Identify which cell holds the provided text, then report its (x, y) central coordinate. 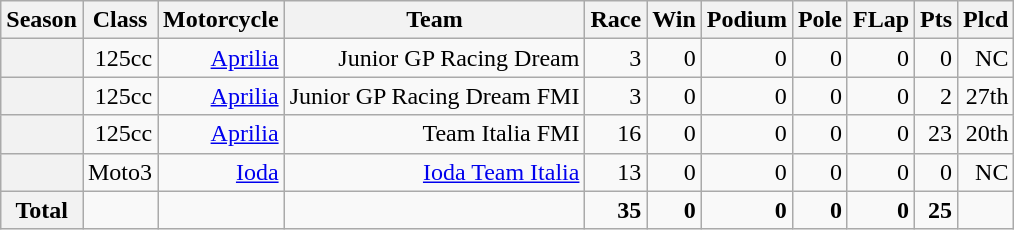
FLap (880, 20)
25 (936, 210)
20th (986, 134)
Junior GP Racing Dream FMI (434, 96)
Pole (820, 20)
Class (120, 20)
Plcd (986, 20)
Win (674, 20)
Junior GP Racing Dream (434, 58)
Ioda Team Italia (434, 172)
23 (936, 134)
Team (434, 20)
27th (986, 96)
Pts (936, 20)
16 (616, 134)
Season (42, 20)
Race (616, 20)
35 (616, 210)
Ioda (222, 172)
Motorcycle (222, 20)
13 (616, 172)
Total (42, 210)
Moto3 (120, 172)
Podium (746, 20)
Team Italia FMI (434, 134)
2 (936, 96)
